Extract the [X, Y] coordinate from the center of the cell holding the provided text.  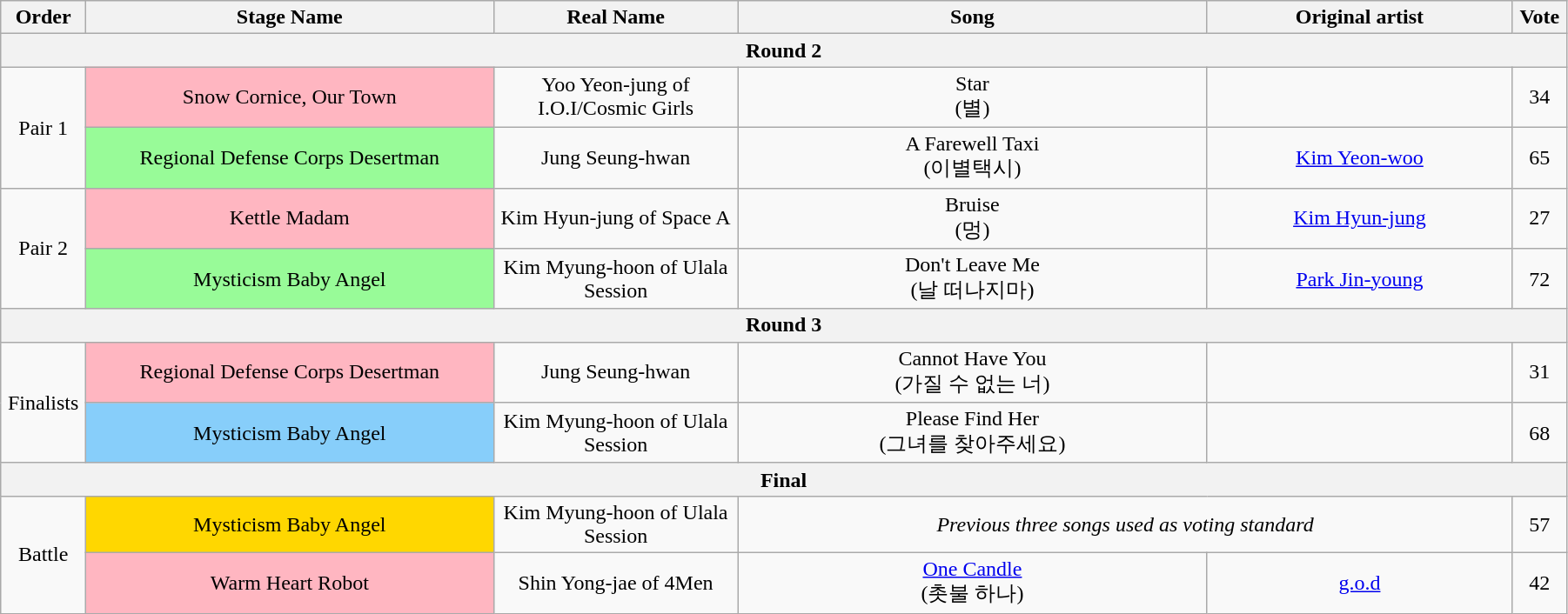
g.o.d [1359, 583]
Round 3 [784, 325]
Bruise(멍) [973, 218]
Round 2 [784, 50]
65 [1539, 157]
Yoo Yeon-jung of I.O.I/Cosmic Girls [616, 97]
Snow Cornice, Our Town [290, 97]
68 [1539, 433]
Please Find Her(그녀를 찾아주세요) [973, 433]
Pair 2 [44, 249]
Cannot Have You(가질 수 없는 너) [973, 372]
Don't Leave Me(날 떠나지마) [973, 279]
Kim Hyun-jung of Space A [616, 218]
31 [1539, 372]
Final [784, 479]
Previous three songs used as voting standard [1125, 524]
Kim Hyun-jung [1359, 218]
Order [44, 17]
27 [1539, 218]
Kim Yeon-woo [1359, 157]
Stage Name [290, 17]
Warm Heart Robot [290, 583]
Song [973, 17]
Pair 1 [44, 127]
Original artist [1359, 17]
Park Jin-young [1359, 279]
Finalists [44, 402]
Real Name [616, 17]
One Candle(촛불 하나) [973, 583]
Shin Yong-jae of 4Men [616, 583]
Battle [44, 555]
Vote [1539, 17]
57 [1539, 524]
Star(별) [973, 97]
72 [1539, 279]
A Farewell Taxi(이별택시) [973, 157]
34 [1539, 97]
Kettle Madam [290, 218]
42 [1539, 583]
